Find where the given text appears and provide that cell's center as [X, Y] coordinate. 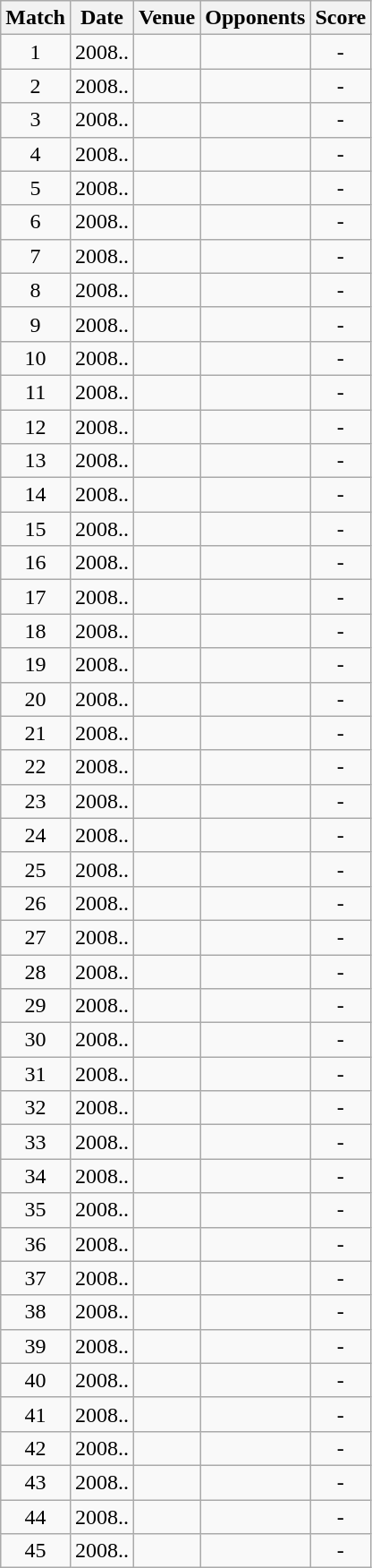
7 [36, 256]
10 [36, 358]
Opponents [256, 18]
Score [341, 18]
9 [36, 324]
15 [36, 529]
Match [36, 18]
42 [36, 1448]
11 [36, 392]
3 [36, 120]
13 [36, 461]
26 [36, 903]
32 [36, 1108]
43 [36, 1482]
36 [36, 1244]
19 [36, 665]
38 [36, 1312]
44 [36, 1517]
25 [36, 869]
35 [36, 1210]
31 [36, 1074]
8 [36, 290]
45 [36, 1551]
39 [36, 1346]
4 [36, 154]
24 [36, 835]
5 [36, 188]
14 [36, 495]
28 [36, 971]
33 [36, 1142]
29 [36, 1006]
6 [36, 222]
40 [36, 1380]
17 [36, 597]
21 [36, 733]
1 [36, 52]
Venue [167, 18]
16 [36, 563]
41 [36, 1414]
27 [36, 937]
30 [36, 1040]
12 [36, 427]
Date [102, 18]
20 [36, 699]
34 [36, 1176]
23 [36, 801]
22 [36, 767]
18 [36, 631]
37 [36, 1278]
2 [36, 86]
